Identify which cell holds the provided text, then report its [x, y] central coordinate. 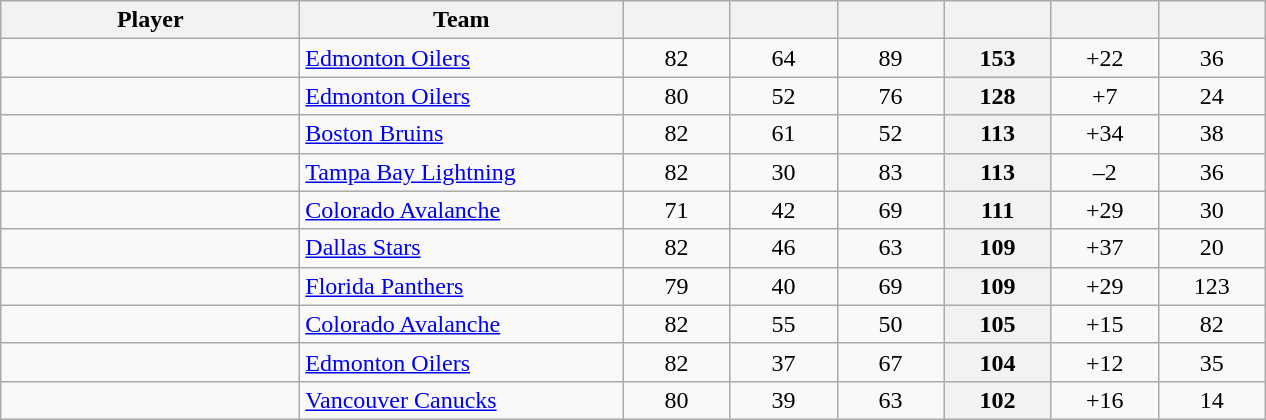
20 [1212, 248]
Dallas Stars [462, 248]
+15 [1104, 324]
64 [784, 58]
111 [998, 210]
–2 [1104, 172]
67 [890, 362]
Boston Bruins [462, 134]
38 [1212, 134]
Florida Panthers [462, 286]
37 [784, 362]
+7 [1104, 96]
105 [998, 324]
+12 [1104, 362]
35 [1212, 362]
Tampa Bay Lightning [462, 172]
83 [890, 172]
128 [998, 96]
Team [462, 20]
79 [676, 286]
55 [784, 324]
40 [784, 286]
+34 [1104, 134]
123 [1212, 286]
104 [998, 362]
Vancouver Canucks [462, 400]
39 [784, 400]
+22 [1104, 58]
46 [784, 248]
14 [1212, 400]
+37 [1104, 248]
153 [998, 58]
102 [998, 400]
61 [784, 134]
76 [890, 96]
Player [150, 20]
24 [1212, 96]
42 [784, 210]
50 [890, 324]
+16 [1104, 400]
71 [676, 210]
89 [890, 58]
